Locate the cell with the specified text and output its [X, Y] center coordinate. 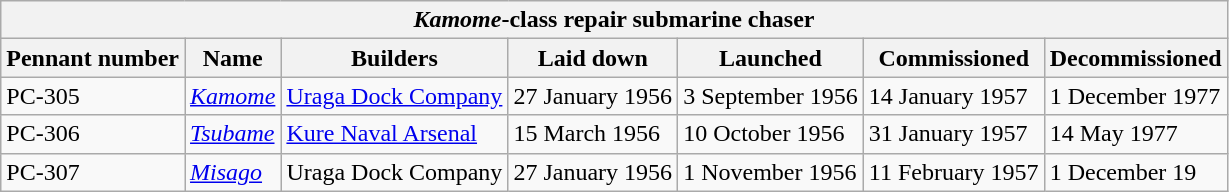
1 November 1956 [771, 172]
Kamome [232, 96]
14 May 1977 [1136, 134]
Tsubame [232, 134]
3 September 1956 [771, 96]
PC-305 [93, 96]
11 February 1957 [954, 172]
Name [232, 58]
Kure Naval Arsenal [394, 134]
15 March 1956 [593, 134]
Kamome-class repair submarine chaser [614, 20]
Laid down [593, 58]
Commissioned [954, 58]
PC-307 [93, 172]
Launched [771, 58]
Pennant number [93, 58]
14 January 1957 [954, 96]
1 December 1977 [1136, 96]
Decommissioned [1136, 58]
10 October 1956 [771, 134]
PC-306 [93, 134]
Misago [232, 172]
31 January 1957 [954, 134]
1 December 19 [1136, 172]
Builders [394, 58]
